Provide the [x, y] coordinate of the cell's center where the given text is located.  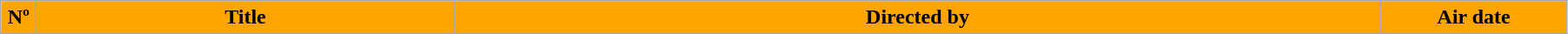
Nº [19, 17]
Directed by [917, 17]
Air date [1474, 17]
Title [245, 17]
